Find where the given text appears and provide that cell's center as [x, y] coordinate. 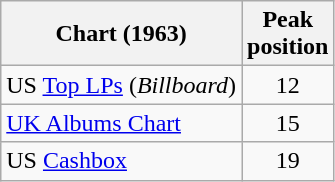
Chart (1963) [122, 34]
19 [288, 161]
US Top LPs (Billboard) [122, 85]
12 [288, 85]
15 [288, 123]
Peakposition [288, 34]
UK Albums Chart [122, 123]
US Cashbox [122, 161]
